Return the [x, y] coordinate for the center point of the cell that contains the specified text.  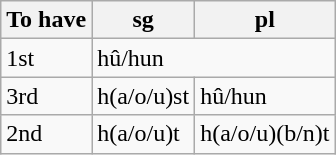
To have [46, 20]
3rd [46, 96]
1st [46, 58]
2nd [46, 134]
h(a/o/u)st [144, 96]
h(a/o/u)t [144, 134]
h(a/o/u)(b/n)t [265, 134]
pl [265, 20]
sg [144, 20]
